Detect which cell encompasses the target text, then output its [x, y] center coordinate. 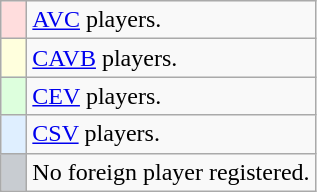
CAVB players. [171, 58]
CSV players. [171, 134]
CEV players. [171, 96]
AVC players. [171, 20]
No foreign player registered. [171, 172]
